Scan for the cell matching the given text and deliver its (X, Y) coordinate at center. 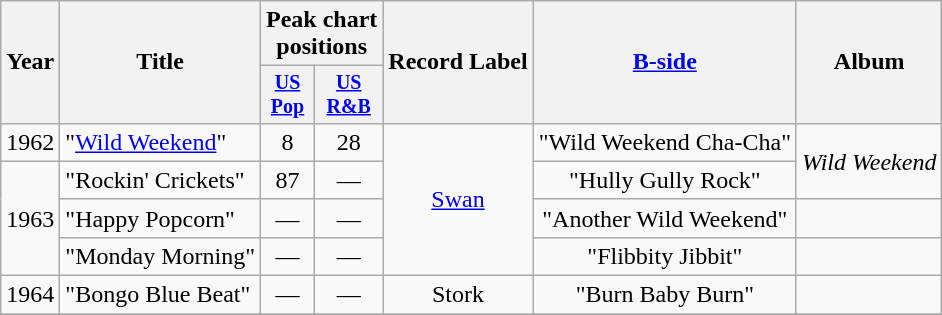
1962 (30, 142)
Record Label (458, 62)
28 (349, 142)
1963 (30, 218)
"Rockin' Crickets" (160, 180)
"Burn Baby Burn" (664, 295)
"Wild Weekend" (160, 142)
"Bongo Blue Beat" (160, 295)
Peak chartpositions (321, 34)
B-side (664, 62)
1964 (30, 295)
"Hully Gully Rock" (664, 180)
Title (160, 62)
"Monday Morning" (160, 256)
Swan (458, 199)
Wild Weekend (868, 161)
USR&B (349, 94)
USPop (287, 94)
8 (287, 142)
"Another Wild Weekend" (664, 218)
"Wild Weekend Cha-Cha" (664, 142)
87 (287, 180)
Album (868, 62)
"Happy Popcorn" (160, 218)
Stork (458, 295)
Year (30, 62)
"Flibbity Jibbit" (664, 256)
